Detect which cell encompasses the target text, then output its (X, Y) center coordinate. 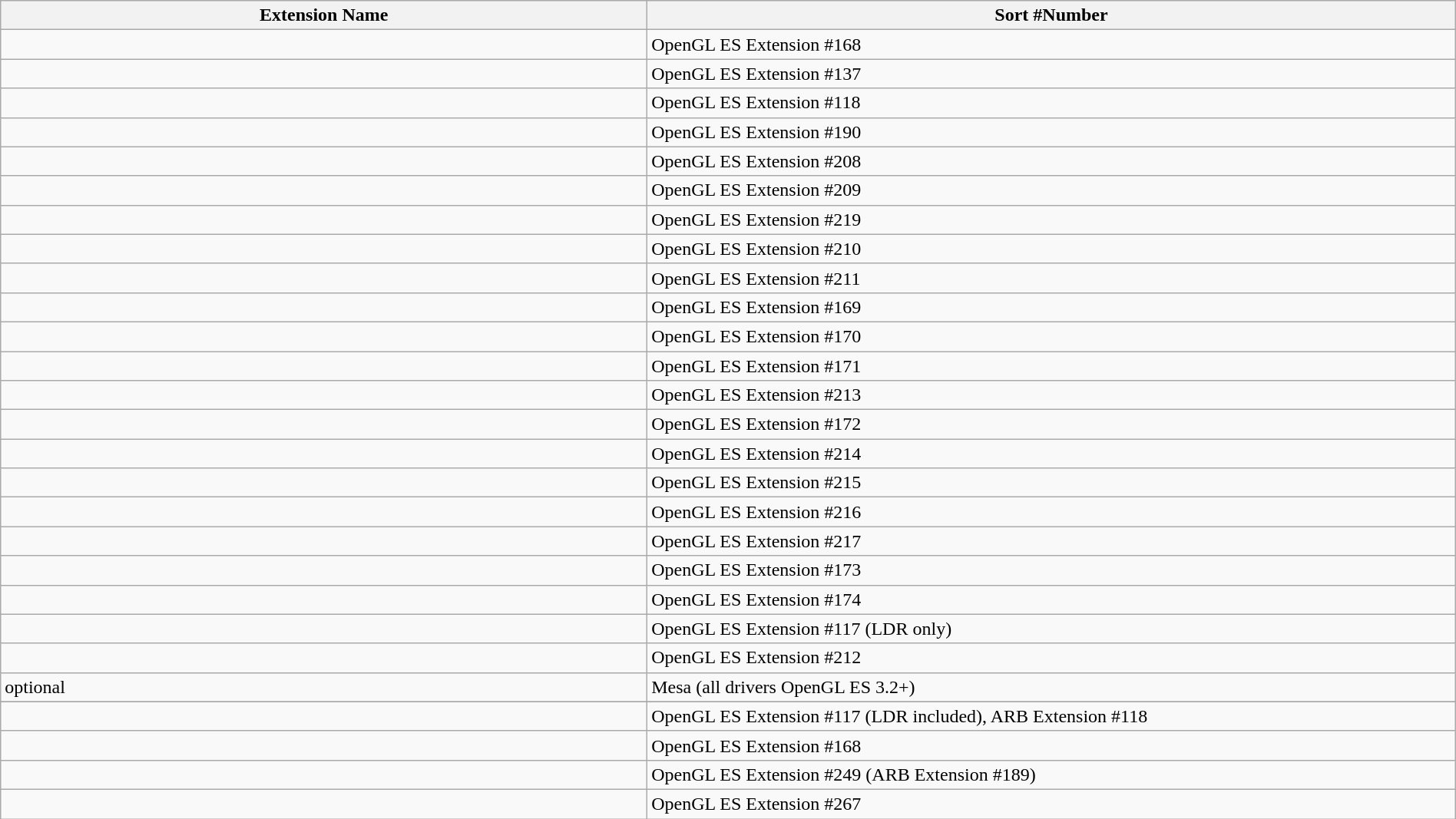
OpenGL ES Extension #213 (1052, 395)
OpenGL ES Extension #249 (ARB Extension #189) (1052, 774)
OpenGL ES Extension #117 (LDR only) (1052, 629)
OpenGL ES Extension #169 (1052, 307)
OpenGL ES Extension #217 (1052, 541)
OpenGL ES Extension #170 (1052, 336)
OpenGL ES Extension #215 (1052, 483)
OpenGL ES Extension #137 (1052, 74)
OpenGL ES Extension #219 (1052, 220)
OpenGL ES Extension #212 (1052, 658)
OpenGL ES Extension #210 (1052, 249)
OpenGL ES Extension #209 (1052, 190)
Extension Name (324, 15)
OpenGL ES Extension #117 (LDR included), ARB Extension #118 (1052, 716)
OpenGL ES Extension #190 (1052, 132)
OpenGL ES Extension #211 (1052, 278)
Mesa (all drivers OpenGL ES 3.2+) (1052, 687)
OpenGL ES Extension #171 (1052, 366)
OpenGL ES Extension #173 (1052, 570)
OpenGL ES Extension #214 (1052, 454)
OpenGL ES Extension #208 (1052, 161)
Sort #Number (1052, 15)
optional (324, 687)
OpenGL ES Extension #174 (1052, 599)
OpenGL ES Extension #118 (1052, 103)
OpenGL ES Extension #216 (1052, 512)
OpenGL ES Extension #267 (1052, 804)
OpenGL ES Extension #172 (1052, 424)
